From the cell containing the given text, extract its center point as [X, Y] coordinate. 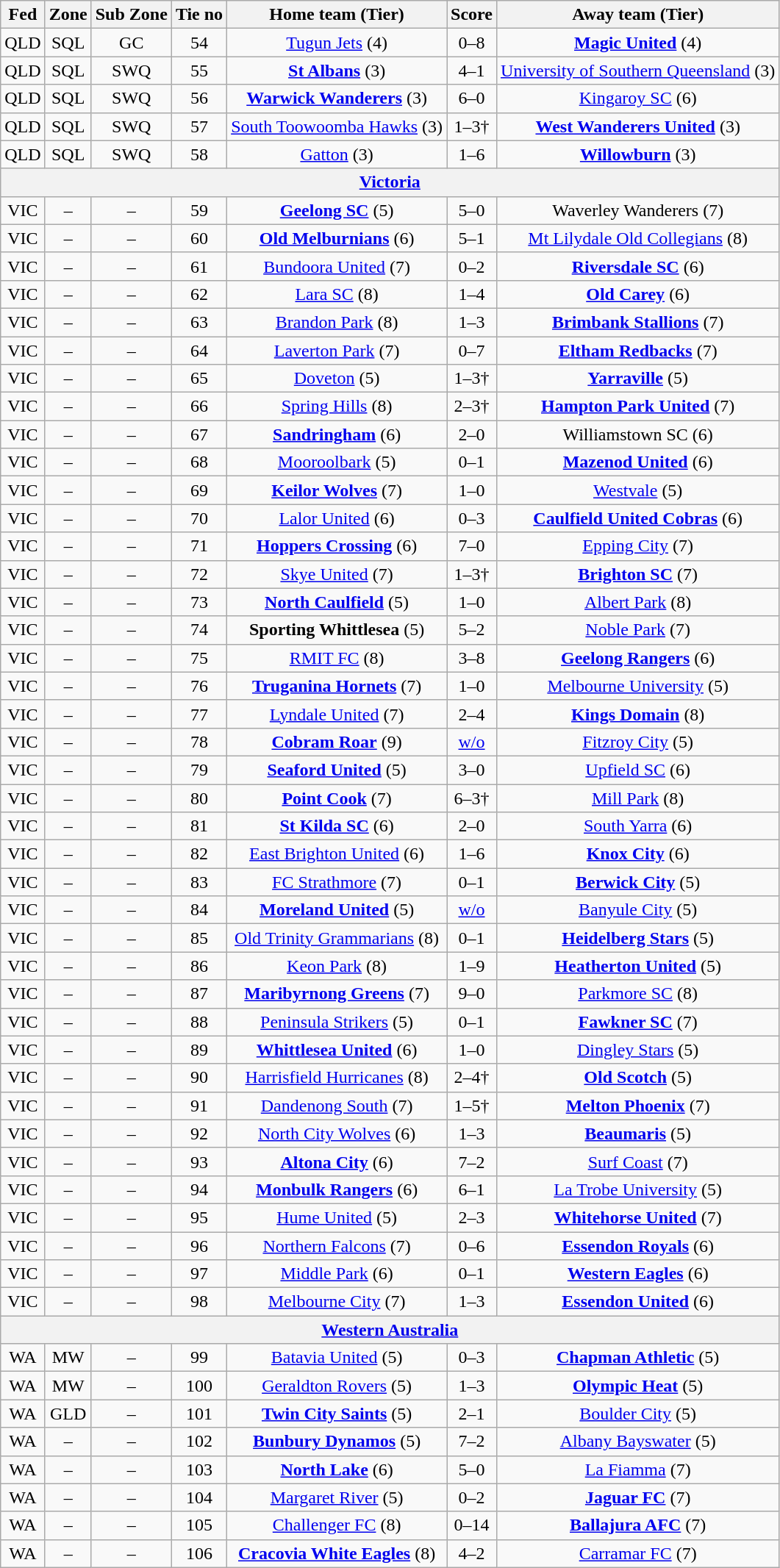
81 [198, 826]
92 [198, 1134]
102 [198, 1442]
Williamstown SC (6) [638, 434]
Brandon Park (8) [337, 322]
Sandringham (6) [337, 434]
87 [198, 994]
104 [198, 1497]
3–0 [472, 770]
Whittlesea United (6) [337, 1050]
Altona City (6) [337, 1161]
91 [198, 1106]
Chapman Athletic (5) [638, 1358]
Spring Hills (8) [337, 407]
86 [198, 966]
5–1 [472, 238]
Waverley Wanderers (7) [638, 210]
77 [198, 714]
64 [198, 351]
2–3† [472, 407]
97 [198, 1274]
Maribyrnong Greens (7) [337, 994]
GC [131, 43]
Ballajura AFC (7) [638, 1525]
3–8 [472, 658]
Upfield SC (6) [638, 770]
Fed [23, 15]
Riversdale SC (6) [638, 266]
Epping City (7) [638, 546]
Western Australia [390, 1330]
7–0 [472, 546]
6–3† [472, 798]
Old Carey (6) [638, 294]
71 [198, 546]
Zone [68, 15]
103 [198, 1469]
98 [198, 1302]
93 [198, 1161]
GLD [68, 1414]
Warwick Wanderers (3) [337, 99]
RMIT FC (8) [337, 658]
Seaford United (5) [337, 770]
Essendon United (6) [638, 1302]
Mt Lilydale Old Collegians (8) [638, 238]
North Lake (6) [337, 1469]
2–3 [472, 1217]
82 [198, 854]
Fawkner SC (7) [638, 1022]
57 [198, 126]
Keilor Wolves (7) [337, 490]
76 [198, 686]
4–1 [472, 71]
54 [198, 43]
55 [198, 71]
Caulfield United Cobras (6) [638, 518]
Hoppers Crossing (6) [337, 546]
105 [198, 1525]
73 [198, 602]
Peninsula Strikers (5) [337, 1022]
Middle Park (6) [337, 1274]
Magic United (4) [638, 43]
Melbourne City (7) [337, 1302]
Keon Park (8) [337, 966]
West Wanderers United (3) [638, 126]
99 [198, 1358]
0–7 [472, 351]
59 [198, 210]
Mill Park (8) [638, 798]
Heidelberg Stars (5) [638, 938]
Fitzroy City (5) [638, 742]
84 [198, 910]
Banyule City (5) [638, 910]
2–4† [472, 1078]
Geelong SC (5) [337, 210]
East Brighton United (6) [337, 854]
79 [198, 770]
St Kilda SC (6) [337, 826]
Old Trinity Grammarians (8) [337, 938]
Sporting Whittlesea (5) [337, 630]
Beaumaris (5) [638, 1134]
60 [198, 238]
66 [198, 407]
Harrisfield Hurricanes (8) [337, 1078]
Tugun Jets (4) [337, 43]
Geraldton Rovers (5) [337, 1386]
Cobram Roar (9) [337, 742]
5–2 [472, 630]
Essendon Royals (6) [638, 1246]
Hume United (5) [337, 1217]
Lyndale United (7) [337, 714]
1–9 [472, 966]
9–0 [472, 994]
South Yarra (6) [638, 826]
Surf Coast (7) [638, 1161]
Brighton SC (7) [638, 574]
Gatton (3) [337, 154]
67 [198, 434]
University of Southern Queensland (3) [638, 71]
94 [198, 1189]
Twin City Saints (5) [337, 1414]
6–0 [472, 99]
101 [198, 1414]
Score [472, 15]
75 [198, 658]
Tie no [198, 15]
Doveton (5) [337, 379]
2–1 [472, 1414]
Kingaroy SC (6) [638, 99]
Knox City (6) [638, 854]
Willowburn (3) [638, 154]
Bundoora United (7) [337, 266]
0–14 [472, 1525]
Old Melburnians (6) [337, 238]
100 [198, 1386]
90 [198, 1078]
Parkmore SC (8) [638, 994]
Jaguar FC (7) [638, 1497]
83 [198, 882]
95 [198, 1217]
Mooroolbark (5) [337, 462]
Laverton Park (7) [337, 351]
Heatherton United (5) [638, 966]
Hampton Park United (7) [638, 407]
Yarraville (5) [638, 379]
Home team (Tier) [337, 15]
Old Scotch (5) [638, 1078]
Berwick City (5) [638, 882]
Whitehorse United (7) [638, 1217]
Geelong Rangers (6) [638, 658]
North Caulfield (5) [337, 602]
South Toowoomba Hawks (3) [337, 126]
Albert Park (8) [638, 602]
80 [198, 798]
61 [198, 266]
Truganina Hornets (7) [337, 686]
Carramar FC (7) [638, 1553]
Boulder City (5) [638, 1414]
Westvale (5) [638, 490]
78 [198, 742]
Mazenod United (6) [638, 462]
Olympic Heat (5) [638, 1386]
Batavia United (5) [337, 1358]
Point Cook (7) [337, 798]
74 [198, 630]
72 [198, 574]
Cracovia White Eagles (8) [337, 1553]
88 [198, 1022]
106 [198, 1553]
6–1 [472, 1189]
Melbourne University (5) [638, 686]
Eltham Redbacks (7) [638, 351]
North City Wolves (6) [337, 1134]
Moreland United (5) [337, 910]
69 [198, 490]
56 [198, 99]
85 [198, 938]
La Trobe University (5) [638, 1189]
Challenger FC (8) [337, 1525]
Albany Bayswater (5) [638, 1442]
2–4 [472, 714]
La Fiamma (7) [638, 1469]
St Albans (3) [337, 71]
89 [198, 1050]
Monbulk Rangers (6) [337, 1189]
0–6 [472, 1246]
65 [198, 379]
1–4 [472, 294]
Lalor United (6) [337, 518]
62 [198, 294]
Melton Phoenix (7) [638, 1106]
68 [198, 462]
Western Eagles (6) [638, 1274]
Noble Park (7) [638, 630]
Away team (Tier) [638, 15]
Brimbank Stallions (7) [638, 322]
Dandenong South (7) [337, 1106]
1–5† [472, 1106]
Kings Domain (8) [638, 714]
Margaret River (5) [337, 1497]
Northern Falcons (7) [337, 1246]
0–8 [472, 43]
63 [198, 322]
96 [198, 1246]
Dingley Stars (5) [638, 1050]
58 [198, 154]
Lara SC (8) [337, 294]
Bunbury Dynamos (5) [337, 1442]
70 [198, 518]
Skye United (7) [337, 574]
4–2 [472, 1553]
Victoria [390, 182]
FC Strathmore (7) [337, 882]
Sub Zone [131, 15]
